Identify which cell holds the provided text, then report its [X, Y] central coordinate. 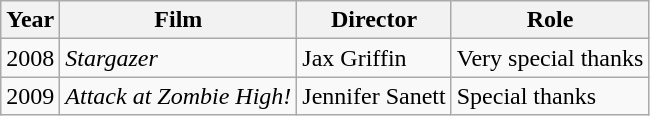
Director [374, 20]
Special thanks [550, 96]
Film [178, 20]
Very special thanks [550, 58]
Stargazer [178, 58]
2008 [30, 58]
Year [30, 20]
Jax Griffin [374, 58]
Role [550, 20]
2009 [30, 96]
Attack at Zombie High! [178, 96]
Jennifer Sanett [374, 96]
